Detect which cell encompasses the target text, then output its (X, Y) center coordinate. 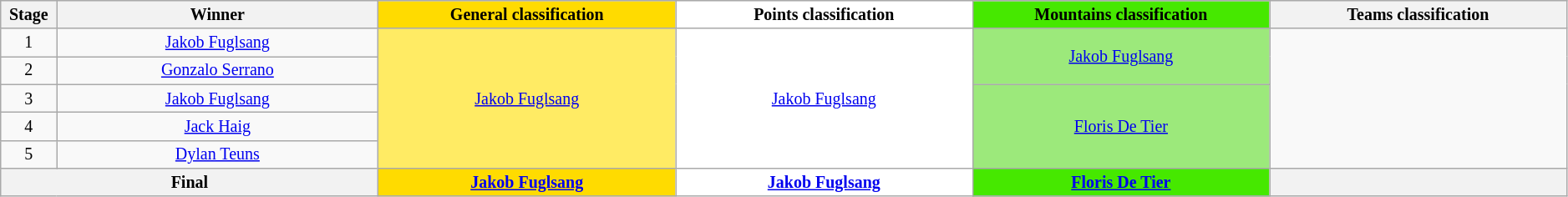
2 (28, 70)
Mountains classification (1121, 15)
4 (28, 127)
Winner (217, 15)
Final (190, 182)
1 (28, 43)
Jack Haig (217, 127)
Dylan Teuns (217, 154)
5 (28, 154)
Points classification (825, 15)
Gonzalo Serrano (217, 70)
3 (28, 98)
Teams classification (1418, 15)
General classification (527, 15)
Stage (28, 15)
